From the cell containing the given text, extract its center point as [X, Y] coordinate. 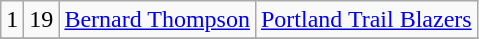
Bernard Thompson [158, 20]
Portland Trail Blazers [366, 20]
1 [12, 20]
19 [42, 20]
